Find where the given text appears and provide that cell's center as (x, y) coordinate. 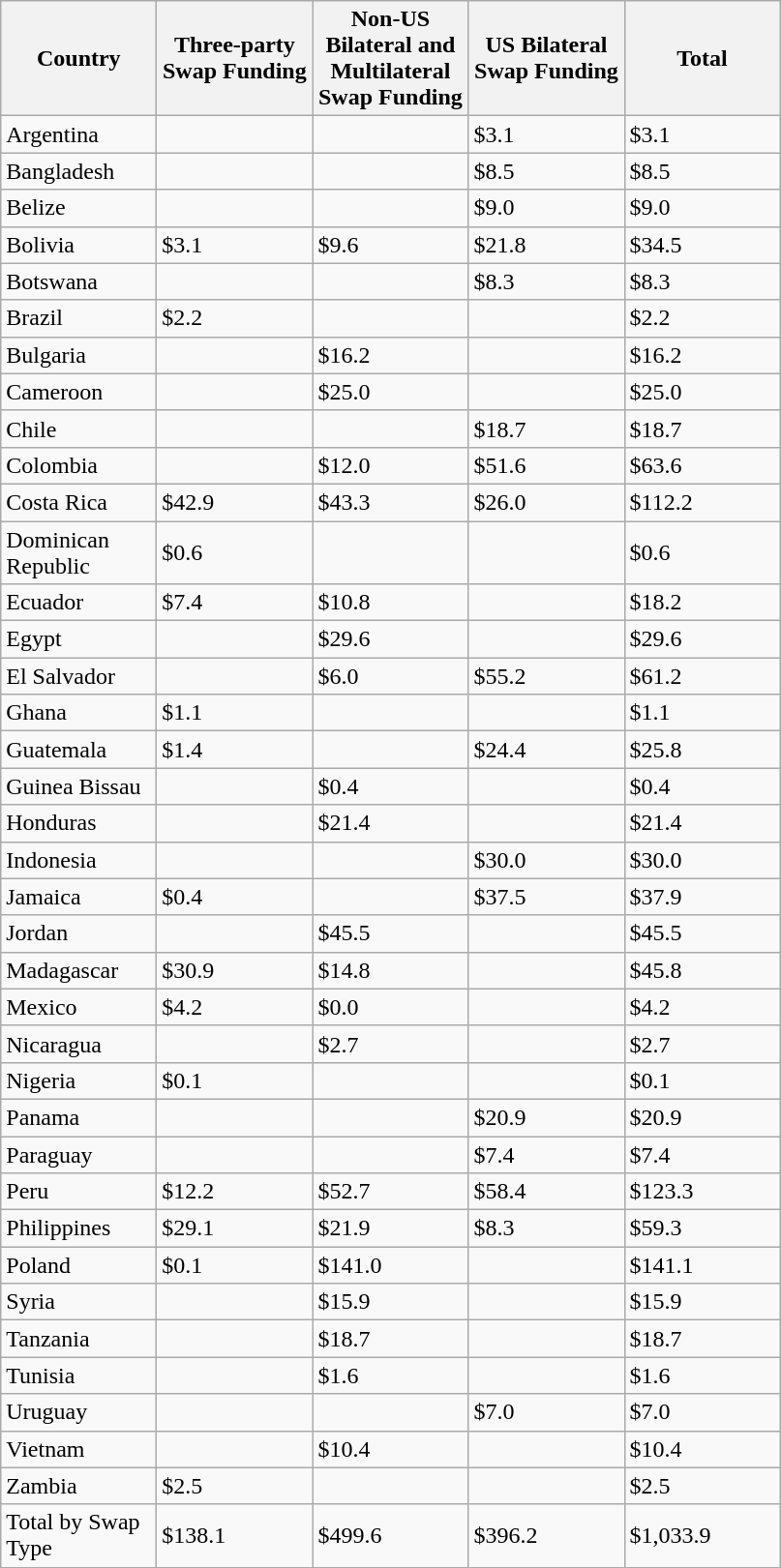
Zambia (79, 1486)
El Salvador (79, 676)
$10.8 (391, 603)
Guinea Bissau (79, 786)
$59.3 (703, 1228)
$45.8 (703, 970)
Indonesia (79, 860)
$52.7 (391, 1192)
$138.1 (234, 1536)
Panama (79, 1117)
$26.0 (546, 502)
$21.8 (546, 245)
$14.8 (391, 970)
Total (703, 58)
Bulgaria (79, 355)
Vietnam (79, 1449)
Paraguay (79, 1154)
Syria (79, 1302)
Country (79, 58)
$37.5 (546, 897)
Argentina (79, 134)
Total by Swap Type (79, 1536)
$37.9 (703, 897)
Peru (79, 1192)
$141.0 (391, 1265)
$396.2 (546, 1536)
Dominican Republic (79, 551)
Ghana (79, 713)
$123.3 (703, 1192)
Uruguay (79, 1412)
Mexico (79, 1007)
Honduras (79, 823)
$25.8 (703, 750)
$42.9 (234, 502)
Bangladesh (79, 171)
Belize (79, 208)
$29.1 (234, 1228)
Jamaica (79, 897)
Guatemala (79, 750)
$1,033.9 (703, 1536)
$30.9 (234, 970)
$12.0 (391, 465)
Ecuador (79, 603)
Poland (79, 1265)
Botswana (79, 281)
Chile (79, 429)
$34.5 (703, 245)
$141.1 (703, 1265)
Three-party Swap Funding (234, 58)
Non-US Bilateral and Multilateral Swap Funding (391, 58)
Egypt (79, 639)
Bolivia (79, 245)
$6.0 (391, 676)
Tanzania (79, 1339)
$51.6 (546, 465)
$61.2 (703, 676)
Nicaragua (79, 1044)
$1.4 (234, 750)
US Bilateral Swap Funding (546, 58)
$499.6 (391, 1536)
$12.2 (234, 1192)
$112.2 (703, 502)
$43.3 (391, 502)
Tunisia (79, 1376)
$21.9 (391, 1228)
$18.2 (703, 603)
$58.4 (546, 1192)
Costa Rica (79, 502)
Madagascar (79, 970)
$63.6 (703, 465)
$55.2 (546, 676)
$9.6 (391, 245)
Colombia (79, 465)
Brazil (79, 318)
Philippines (79, 1228)
$24.4 (546, 750)
$0.0 (391, 1007)
Jordan (79, 933)
Nigeria (79, 1080)
Cameroon (79, 392)
